Extract the [x, y] coordinate from the center of the cell holding the provided text.  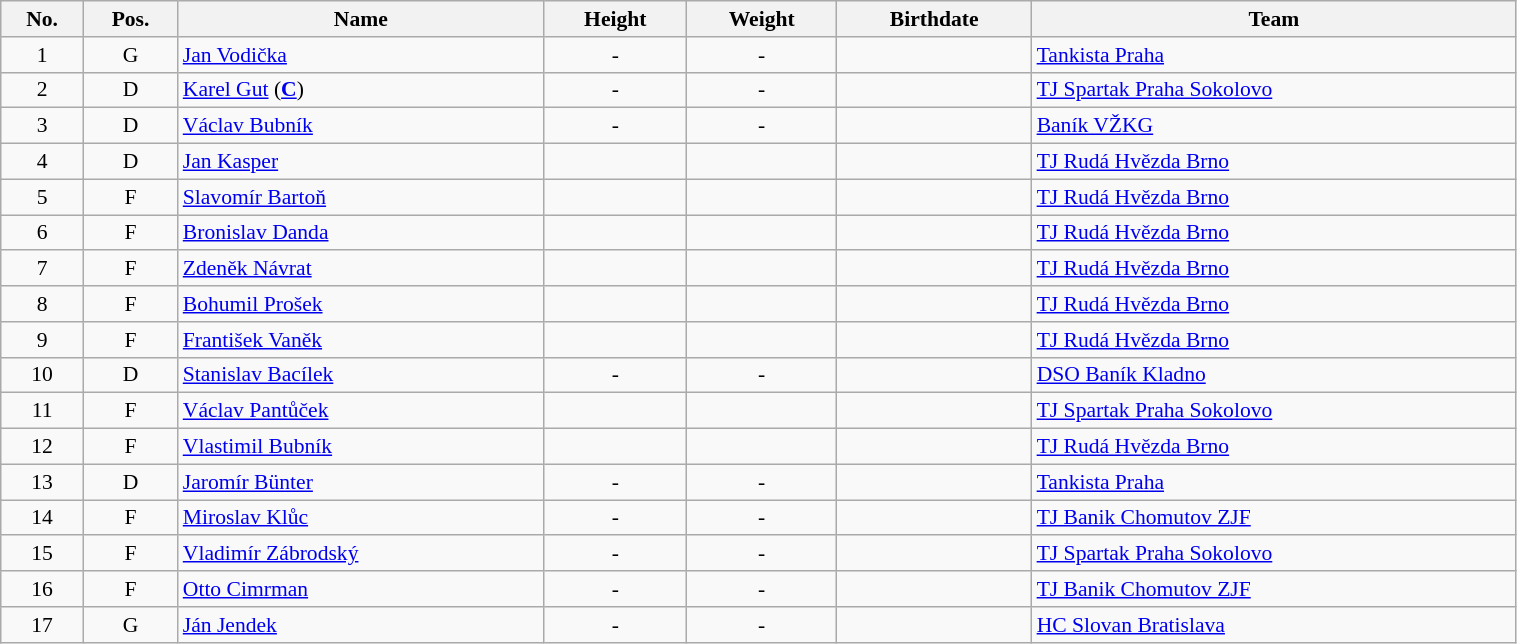
DSO Baník Kladno [1274, 375]
Karel Gut (C) [361, 90]
8 [42, 304]
14 [42, 518]
Miroslav Klůc [361, 518]
Bohumil Prošek [361, 304]
12 [42, 447]
Jaromír Bünter [361, 482]
Václav Bubník [361, 126]
Zdeněk Návrat [361, 269]
Weight [762, 19]
Ján Jendek [361, 625]
10 [42, 375]
No. [42, 19]
Height [616, 19]
Baník VŽKG [1274, 126]
Stanislav Bacílek [361, 375]
17 [42, 625]
2 [42, 90]
11 [42, 411]
Jan Vodička [361, 55]
5 [42, 197]
Vladimír Zábrodský [361, 554]
Bronislav Danda [361, 233]
Birthdate [934, 19]
Vlastimil Bubník [361, 447]
15 [42, 554]
Václav Pantůček [361, 411]
Team [1274, 19]
3 [42, 126]
HC Slovan Bratislava [1274, 625]
Name [361, 19]
7 [42, 269]
9 [42, 340]
13 [42, 482]
Otto Cimrman [361, 589]
4 [42, 162]
Pos. [130, 19]
6 [42, 233]
16 [42, 589]
František Vaněk [361, 340]
Jan Kasper [361, 162]
Slavomír Bartoň [361, 197]
1 [42, 55]
